From the cell containing the given text, extract its center point as (X, Y) coordinate. 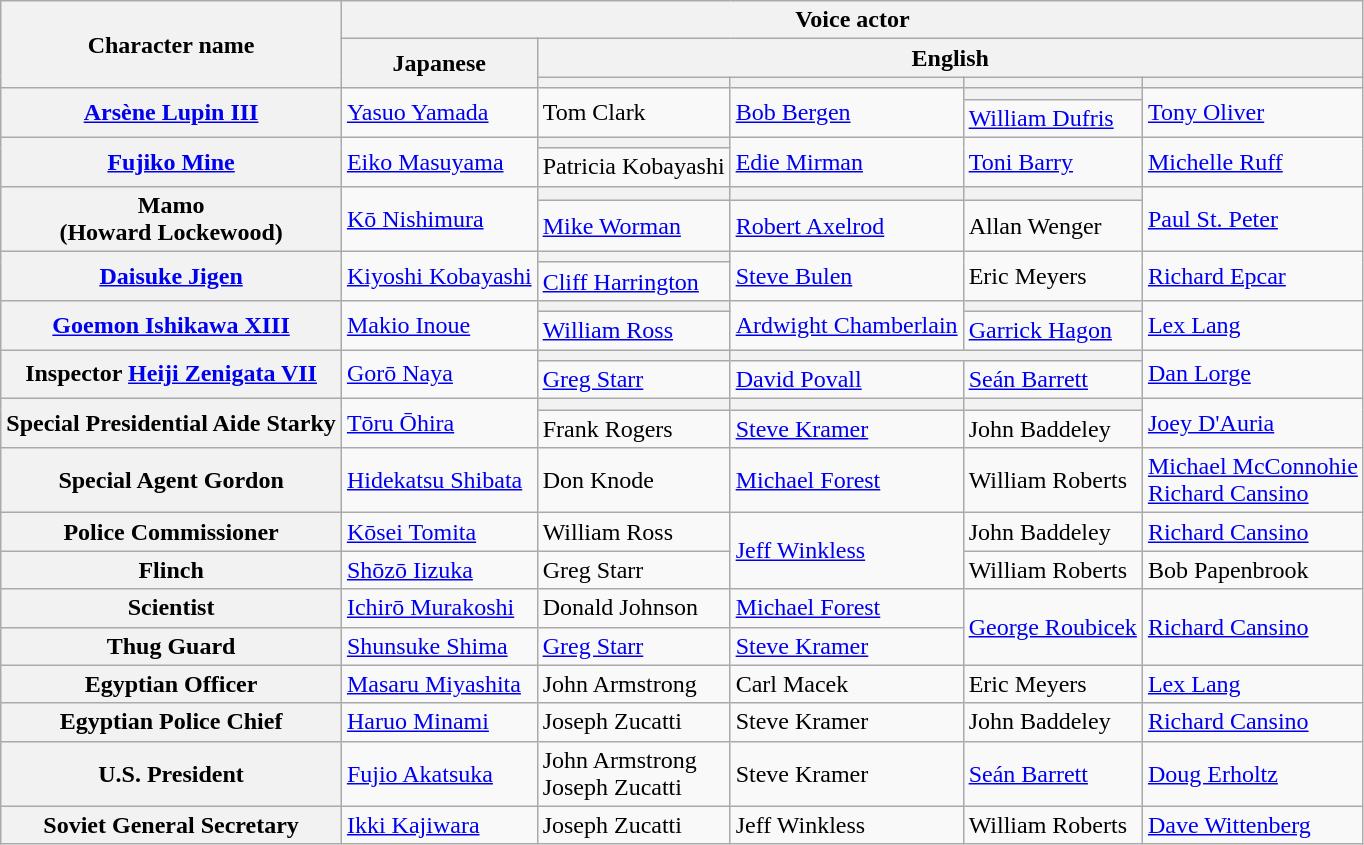
Toni Barry (1052, 162)
Kōsei Tomita (439, 532)
Richard Epcar (1252, 276)
Tony Oliver (1252, 112)
Inspector Heiji Zenigata VII (172, 374)
George Roubicek (1052, 627)
Tōru Ōhira (439, 424)
John ArmstrongJoseph Zucatti (634, 774)
Hidekatsu Shibata (439, 480)
David Povall (846, 380)
Ichirō Murakoshi (439, 608)
Voice actor (852, 20)
Ikki Kajiwara (439, 825)
Egyptian Police Chief (172, 722)
Character name (172, 44)
Flinch (172, 570)
Michael McConnohieRichard Cansino (1252, 480)
Dave Wittenberg (1252, 825)
Daisuke Jigen (172, 276)
Tom Clark (634, 112)
Haruo Minami (439, 722)
Fujio Akatsuka (439, 774)
Patricia Kobayashi (634, 167)
Dan Lorge (1252, 374)
William Dufris (1052, 118)
Joey D'Auria (1252, 424)
Shunsuke Shima (439, 646)
Eiko Masuyama (439, 162)
Frank Rogers (634, 429)
Egyptian Officer (172, 684)
Soviet General Secretary (172, 825)
Scientist (172, 608)
U.S. President (172, 774)
Kō Nishimura (439, 218)
Masaru Miyashita (439, 684)
Mamo(Howard Lockewood) (172, 218)
Special Agent Gordon (172, 480)
Edie Mirman (846, 162)
Michelle Ruff (1252, 162)
Cliff Harrington (634, 281)
Goemon Ishikawa XIII (172, 324)
Robert Axelrod (846, 226)
Gorō Naya (439, 374)
Don Knode (634, 480)
Arsène Lupin III (172, 112)
Shōzō Iizuka (439, 570)
Carl Macek (846, 684)
Bob Papenbrook (1252, 570)
Mike Worman (634, 226)
Makio Inoue (439, 324)
English (950, 58)
Allan Wenger (1052, 226)
Doug Erholtz (1252, 774)
Bob Bergen (846, 112)
Special Presidential Aide Starky (172, 424)
Thug Guard (172, 646)
John Armstrong (634, 684)
Donald Johnson (634, 608)
Garrick Hagon (1052, 330)
Police Commissioner (172, 532)
Steve Bulen (846, 276)
Kiyoshi Kobayashi (439, 276)
Fujiko Mine (172, 162)
Paul St. Peter (1252, 218)
Japanese (439, 64)
Ardwight Chamberlain (846, 324)
Yasuo Yamada (439, 112)
